Return [x, y] of the center of cell containing provided text 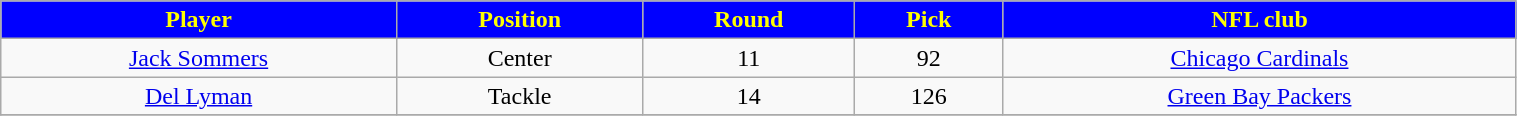
Jack Sommers [199, 58]
14 [749, 96]
Del Lyman [199, 96]
Player [199, 20]
Pick [929, 20]
Green Bay Packers [1260, 96]
Position [520, 20]
Chicago Cardinals [1260, 58]
NFL club [1260, 20]
11 [749, 58]
Center [520, 58]
Round [749, 20]
Tackle [520, 96]
126 [929, 96]
92 [929, 58]
